Return the (x, y) coordinate for the center point of the cell that contains the specified text.  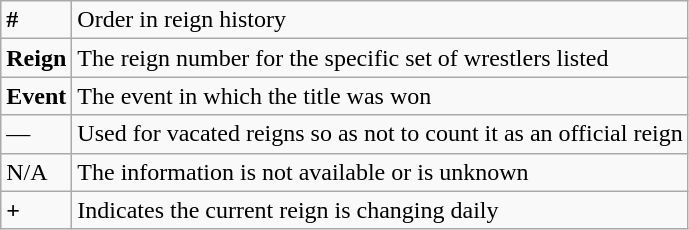
Indicates the current reign is changing daily (380, 210)
The event in which the title was won (380, 96)
N/A (36, 172)
+ (36, 210)
— (36, 134)
Reign (36, 58)
Used for vacated reigns so as not to count it as an official reign (380, 134)
The reign number for the specific set of wrestlers listed (380, 58)
Event (36, 96)
Order in reign history (380, 20)
The information is not available or is unknown (380, 172)
# (36, 20)
